Scan for the cell matching the given text and deliver its [x, y] coordinate at center. 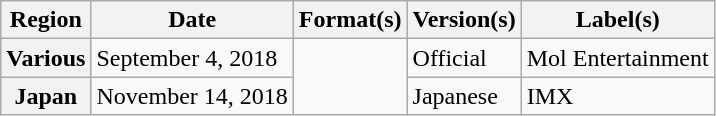
IMX [618, 96]
Label(s) [618, 20]
November 14, 2018 [192, 96]
September 4, 2018 [192, 58]
Format(s) [350, 20]
Region [46, 20]
Official [464, 58]
Various [46, 58]
Mol Entertainment [618, 58]
Version(s) [464, 20]
Date [192, 20]
Japanese [464, 96]
Japan [46, 96]
